Provide the [x, y] coordinate of the cell's center where the given text is located.  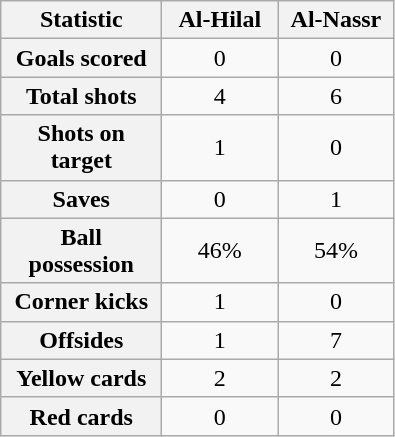
Offsides [82, 340]
Saves [82, 199]
Shots on target [82, 148]
Al-Nassr [336, 20]
46% [220, 250]
6 [336, 96]
7 [336, 340]
Ball possession [82, 250]
4 [220, 96]
Statistic [82, 20]
Red cards [82, 416]
Al-Hilal [220, 20]
Corner kicks [82, 302]
Yellow cards [82, 378]
Goals scored [82, 58]
Total shots [82, 96]
54% [336, 250]
